Return the [x, y] coordinate for the center point of the cell that contains the specified text.  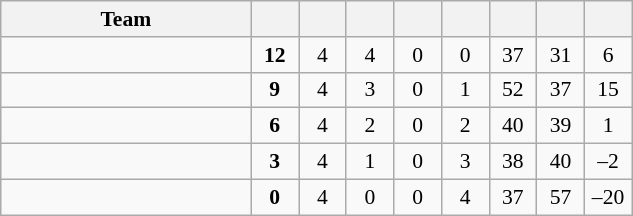
9 [275, 90]
57 [561, 197]
–20 [608, 197]
Team [126, 19]
38 [513, 162]
39 [561, 126]
52 [513, 90]
31 [561, 55]
–2 [608, 162]
15 [608, 90]
12 [275, 55]
